Capture the cell that displays the provided text and extract its (X, Y) central coordinate. 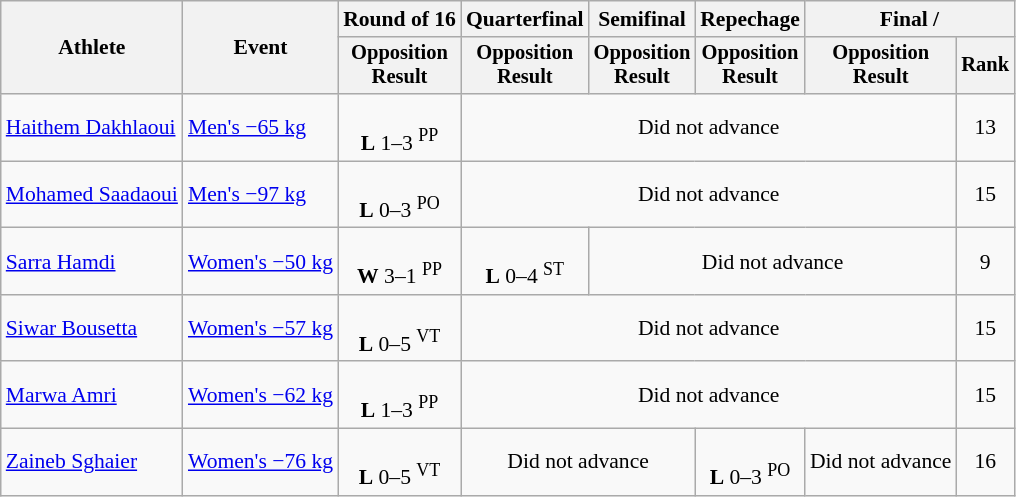
Marwa Amri (92, 396)
9 (985, 262)
16 (985, 462)
Women's −57 kg (260, 328)
Repechage (750, 19)
Event (260, 48)
13 (985, 128)
Round of 16 (400, 19)
Sarra Hamdi (92, 262)
Zaineb Sghaier (92, 462)
Haithem Dakhlaoui (92, 128)
L 0–4 ST (525, 262)
W 3–1 PP (400, 262)
Women's −62 kg (260, 396)
Women's −50 kg (260, 262)
Rank (985, 66)
Final / (910, 19)
Siwar Bousetta (92, 328)
Mohamed Saadaoui (92, 194)
Men's −97 kg (260, 194)
Men's −65 kg (260, 128)
Quarterfinal (525, 19)
Semifinal (642, 19)
Women's −76 kg (260, 462)
Athlete (92, 48)
